Scan for the cell matching the given text and deliver its [X, Y] coordinate at center. 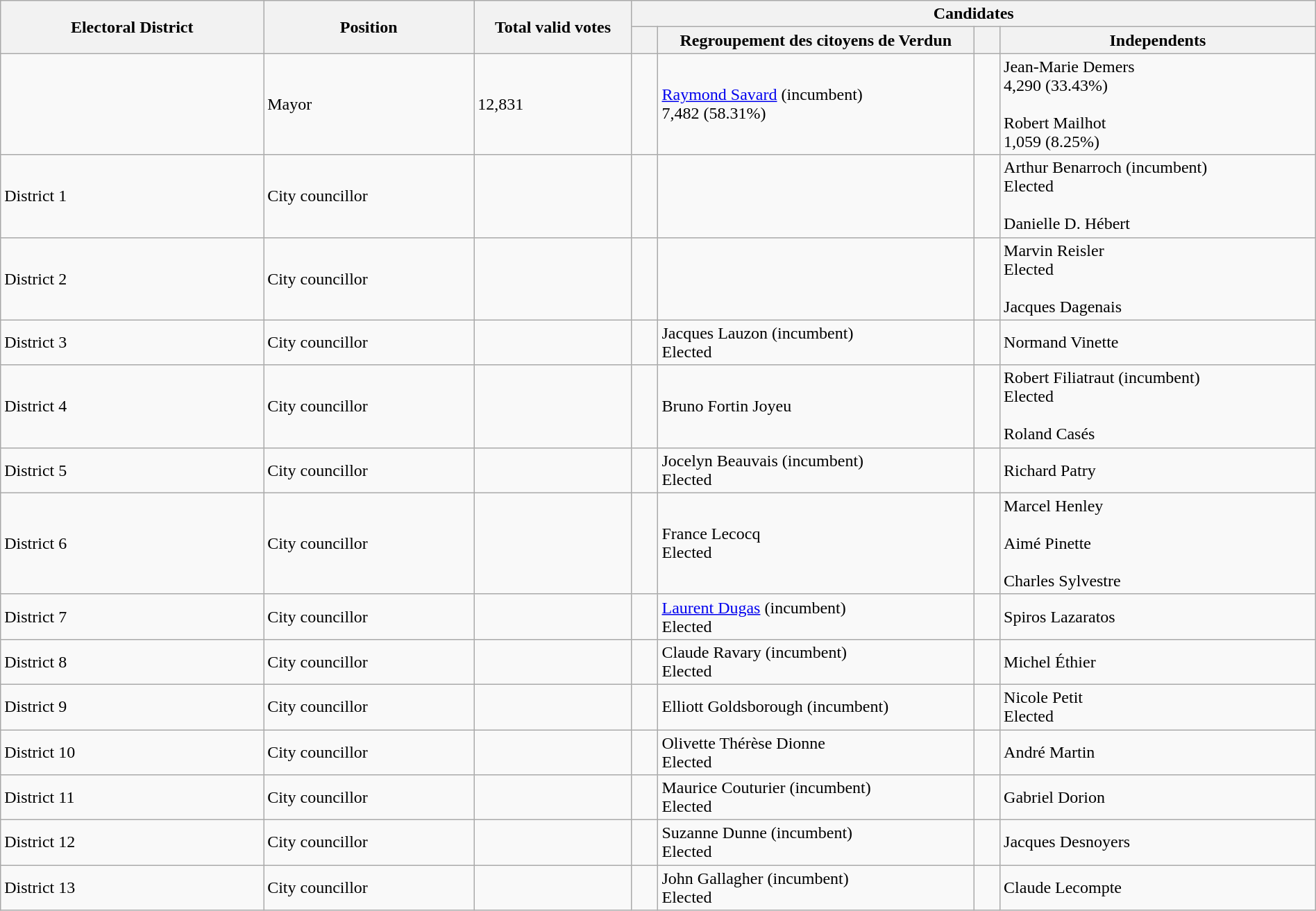
12,831 [552, 104]
Normand Vinette [1158, 343]
District 10 [132, 752]
District 6 [132, 543]
Independents [1158, 40]
Electoral District [132, 27]
Richard Patry [1158, 470]
District 4 [132, 407]
Maurice Couturier (incumbent)Elected [816, 798]
District 3 [132, 343]
District 1 [132, 196]
Position [369, 27]
France LecocqElected [816, 543]
André Martin [1158, 752]
District 8 [132, 662]
District 7 [132, 616]
John Gallagher (incumbent)Elected [816, 888]
District 5 [132, 470]
Regroupement des citoyens de Verdun [816, 40]
Suzanne Dunne (incumbent)Elected [816, 842]
Laurent Dugas (incumbent)Elected [816, 616]
Jacques Lauzon (incumbent)Elected [816, 343]
Jacques Desnoyers [1158, 842]
District 2 [132, 279]
Mayor [369, 104]
Olivette Thérèse DionneElected [816, 752]
Candidates [973, 14]
District 9 [132, 706]
Claude Lecompte [1158, 888]
Raymond Savard (incumbent)7,482 (58.31%) [816, 104]
District 11 [132, 798]
Marcel HenleyAimé PinetteCharles Sylvestre [1158, 543]
Arthur Benarroch (incumbent)ElectedDanielle D. Hébert [1158, 196]
Jocelyn Beauvais (incumbent)Elected [816, 470]
Jean-Marie Demers4,290 (33.43%)Robert Mailhot1,059 (8.25%) [1158, 104]
Spiros Lazaratos [1158, 616]
Claude Ravary (incumbent)Elected [816, 662]
Marvin ReislerElectedJacques Dagenais [1158, 279]
Michel Éthier [1158, 662]
District 12 [132, 842]
District 13 [132, 888]
Elliott Goldsborough (incumbent) [816, 706]
Robert Filiatraut (incumbent)ElectedRoland Casés [1158, 407]
Total valid votes [552, 27]
Bruno Fortin Joyeu [816, 407]
Gabriel Dorion [1158, 798]
Nicole PetitElected [1158, 706]
